Identify which cell holds the provided text, then report its (x, y) central coordinate. 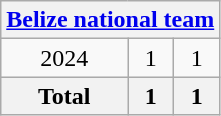
Belize national team (110, 20)
2024 (64, 58)
Total (64, 96)
